Determine the (x, y) coordinate at the center of the cell enclosing the given text.  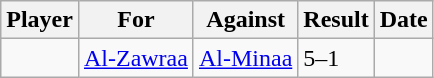
Al-Minaa (245, 58)
Result (336, 20)
For (136, 20)
Against (245, 20)
Player (40, 20)
5–1 (336, 58)
Date (404, 20)
Al-Zawraa (136, 58)
